Pinpoint the cell where the given text exists, returning its [X, Y] midpoint coordinate. 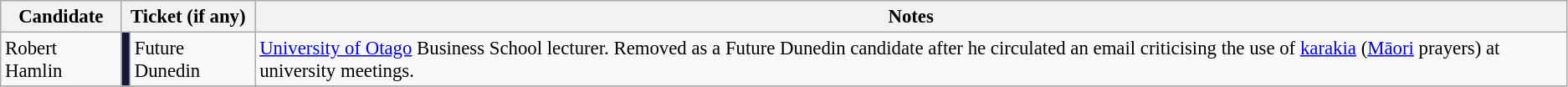
Ticket (if any) [188, 17]
Robert Hamlin [61, 60]
Future Dunedin [192, 60]
Candidate [61, 17]
Notes [911, 17]
